Provide the (X, Y) coordinate of the cell's center where the given text is located.  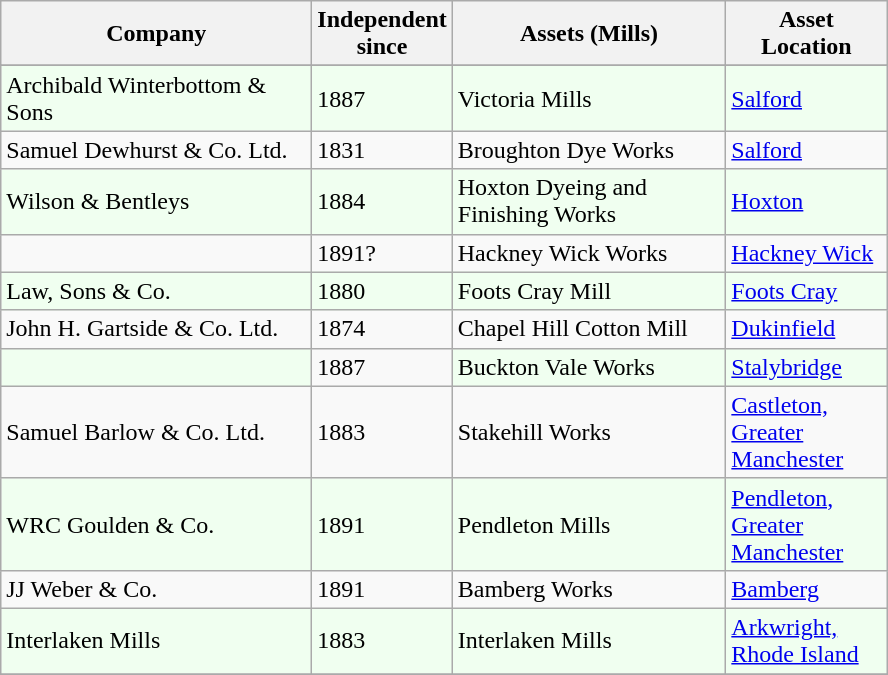
1831 (382, 150)
Foots Cray (806, 291)
Independent since (382, 34)
Pendleton, Greater Manchester (806, 524)
Dukinfield (806, 329)
1880 (382, 291)
Castleton, Greater Manchester (806, 432)
Asset Location (806, 34)
Foots Cray Mill (589, 291)
Company (156, 34)
Samuel Barlow & Co. Ltd. (156, 432)
Stalybridge (806, 367)
Buckton Vale Works (589, 367)
Assets (Mills) (589, 34)
JJ Weber & Co. (156, 589)
Stakehill Works (589, 432)
Hoxton Dyeing and Finishing Works (589, 202)
1874 (382, 329)
Broughton Dye Works (589, 150)
1884 (382, 202)
John H. Gartside & Co. Ltd. (156, 329)
Chapel Hill Cotton Mill (589, 329)
Victoria Mills (589, 98)
Bamberg Works (589, 589)
Hackney Wick (806, 253)
Wilson & Bentleys (156, 202)
Bamberg (806, 589)
Pendleton Mills (589, 524)
Hoxton (806, 202)
Law, Sons & Co. (156, 291)
Archibald Winterbottom & Sons (156, 98)
Hackney Wick Works (589, 253)
1891? (382, 253)
WRC Goulden & Co. (156, 524)
Samuel Dewhurst & Co. Ltd. (156, 150)
Arkwright, Rhode Island (806, 640)
